Provide the (x, y) coordinate of the cell's center where the given text is located.  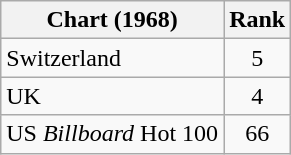
Switzerland (112, 58)
UK (112, 96)
Rank (258, 20)
66 (258, 134)
US Billboard Hot 100 (112, 134)
Chart (1968) (112, 20)
5 (258, 58)
4 (258, 96)
